For the text-containing cell, return its midpoint in [x, y] coordinate format. 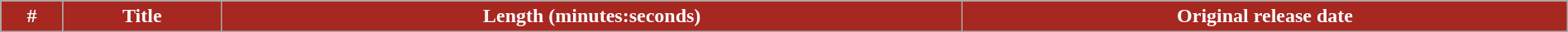
Length (minutes:seconds) [592, 16]
Title [142, 16]
# [31, 16]
Original release date [1265, 16]
